Extract the [X, Y] coordinate from the center of the cell holding the provided text.  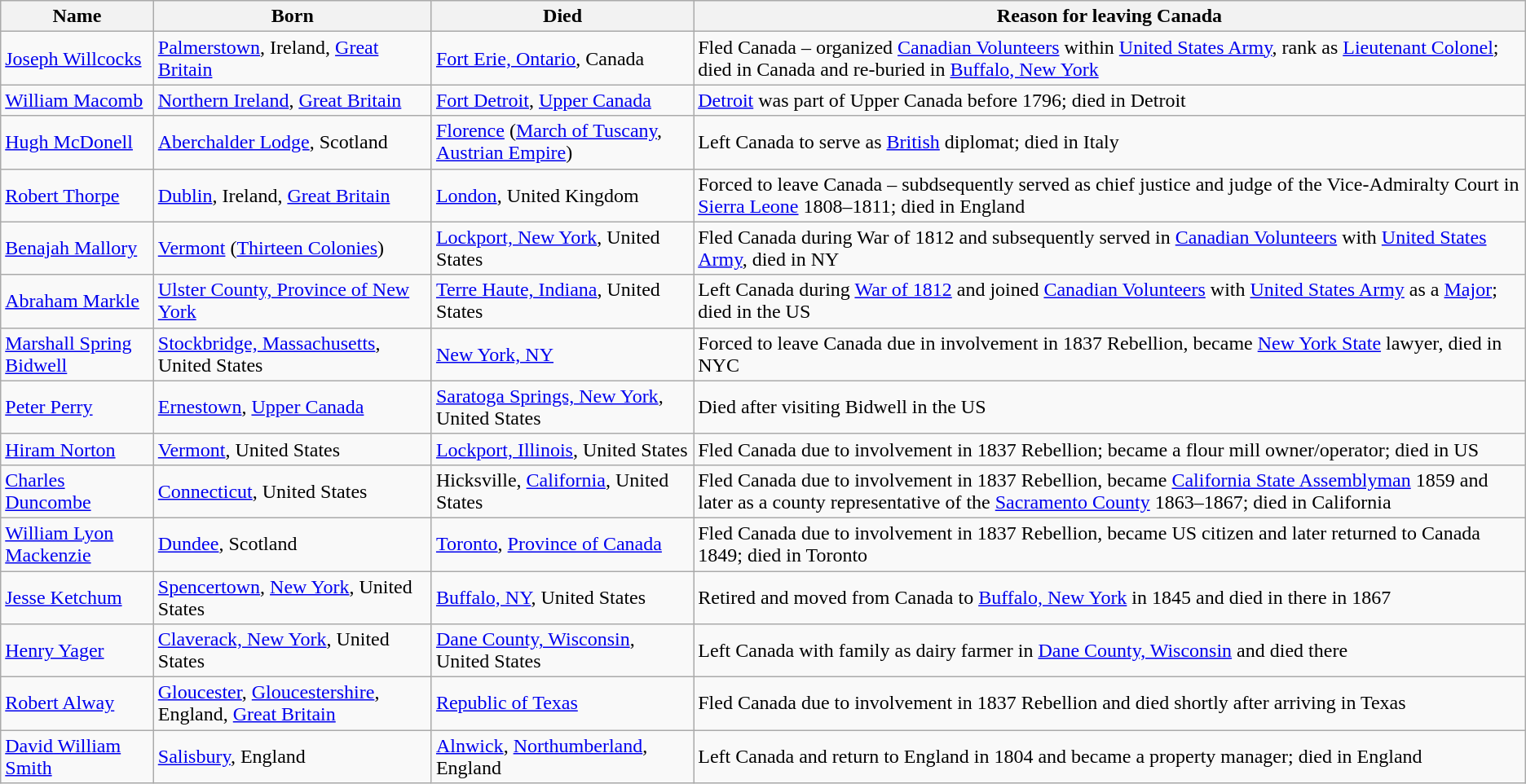
Fled Canada – organized Canadian Volunteers within United States Army, rank as Lieutenant Colonel; died in Canada and re-buried in Buffalo, New York [1110, 59]
Fort Erie, Ontario, Canada [562, 59]
Hiram Norton [77, 449]
Stockbridge, Massachusetts, United States [292, 354]
Charles Duncombe [77, 491]
Died [562, 16]
Joseph Willcocks [77, 59]
Republic of Texas [562, 704]
Left Canada to serve as British diplomat; died in Italy [1110, 142]
Born [292, 16]
William Lyon Mackenzie [77, 544]
Fort Detroit, Upper Canada [562, 100]
Marshall Spring Bidwell [77, 354]
Name [77, 16]
Connecticut, United States [292, 491]
Hicksville, California, United States [562, 491]
Fled Canada due to involvement in 1837 Rebellion and died shortly after arriving in Texas [1110, 704]
Lockport, Illinois, United States [562, 449]
Dublin, Ireland, Great Britain [292, 196]
David William Smith [77, 756]
Retired and moved from Canada to Buffalo, New York in 1845 and died in there in 1867 [1110, 597]
Fled Canada during War of 1812 and subsequently served in Canadian Volunteers with United States Army, died in NY [1110, 248]
Terre Haute, Indiana, United States [562, 302]
Toronto, Province of Canada [562, 544]
Aberchalder Lodge, Scotland [292, 142]
Left Canada with family as dairy farmer in Dane County, Wisconsin and died there [1110, 650]
Northern Ireland, Great Britain [292, 100]
Buffalo, NY, United States [562, 597]
Spencertown, New York, United States [292, 597]
Vermont, United States [292, 449]
Dundee, Scotland [292, 544]
Salisbury, England [292, 756]
Benajah Mallory [77, 248]
Palmerstown, Ireland, Great Britain [292, 59]
Robert Thorpe [77, 196]
Forced to leave Canada due in involvement in 1837 Rebellion, became New York State lawyer, died in NYC [1110, 354]
Abraham Markle [77, 302]
William Macomb [77, 100]
Left Canada during War of 1812 and joined Canadian Volunteers with United States Army as a Major; died in the US [1110, 302]
Fled Canada due to involvement in 1837 Rebellion; became a flour mill owner/operator; died in US [1110, 449]
Alnwick, Northumberland, England [562, 756]
New York, NY [562, 354]
Saratoga Springs, New York, United States [562, 407]
Florence (March of Tuscany, Austrian Empire) [562, 142]
Reason for leaving Canada [1110, 16]
Forced to leave Canada – subdsequently served as chief justice and judge of the Vice-Admiralty Court in Sierra Leone 1808–1811; died in England [1110, 196]
Vermont (Thirteen Colonies) [292, 248]
Henry Yager [77, 650]
London, United Kingdom [562, 196]
Gloucester, Gloucestershire, England, Great Britain [292, 704]
Peter Perry [77, 407]
Robert Alway [77, 704]
Ulster County, Province of New York [292, 302]
Claverack, New York, United States [292, 650]
Fled Canada due to involvement in 1837 Rebellion, became US citizen and later returned to Canada 1849; died in Toronto [1110, 544]
Hugh McDonell [77, 142]
Left Canada and return to England in 1804 and became a property manager; died in England [1110, 756]
Dane County, Wisconsin, United States [562, 650]
Jesse Ketchum [77, 597]
Detroit was part of Upper Canada before 1796; died in Detroit [1110, 100]
Died after visiting Bidwell in the US [1110, 407]
Ernestown, Upper Canada [292, 407]
Lockport, New York, United States [562, 248]
